Identify which cell holds the provided text, then report its [x, y] central coordinate. 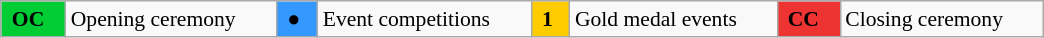
Gold medal events [674, 19]
Closing ceremony [941, 19]
● [298, 19]
Event competitions [425, 19]
CC [808, 19]
1 [551, 19]
OC [33, 19]
Opening ceremony [172, 19]
